Determine the [x, y] coordinate at the center of the cell enclosing the given text.  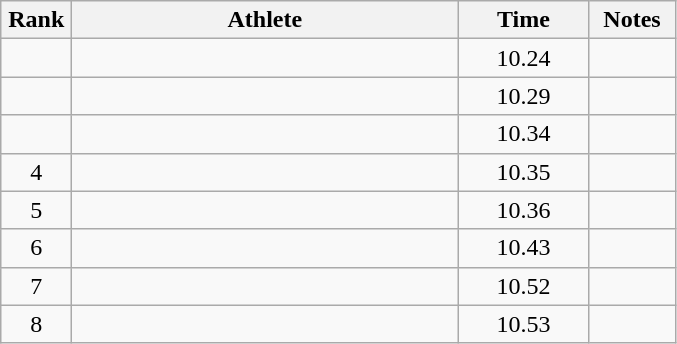
10.34 [524, 134]
Time [524, 20]
7 [36, 286]
8 [36, 324]
5 [36, 210]
10.29 [524, 96]
4 [36, 172]
10.36 [524, 210]
10.53 [524, 324]
Rank [36, 20]
10.35 [524, 172]
10.24 [524, 58]
10.52 [524, 286]
Notes [632, 20]
6 [36, 248]
Athlete [265, 20]
10.43 [524, 248]
